From the cell containing the given text, extract its center point as [X, Y] coordinate. 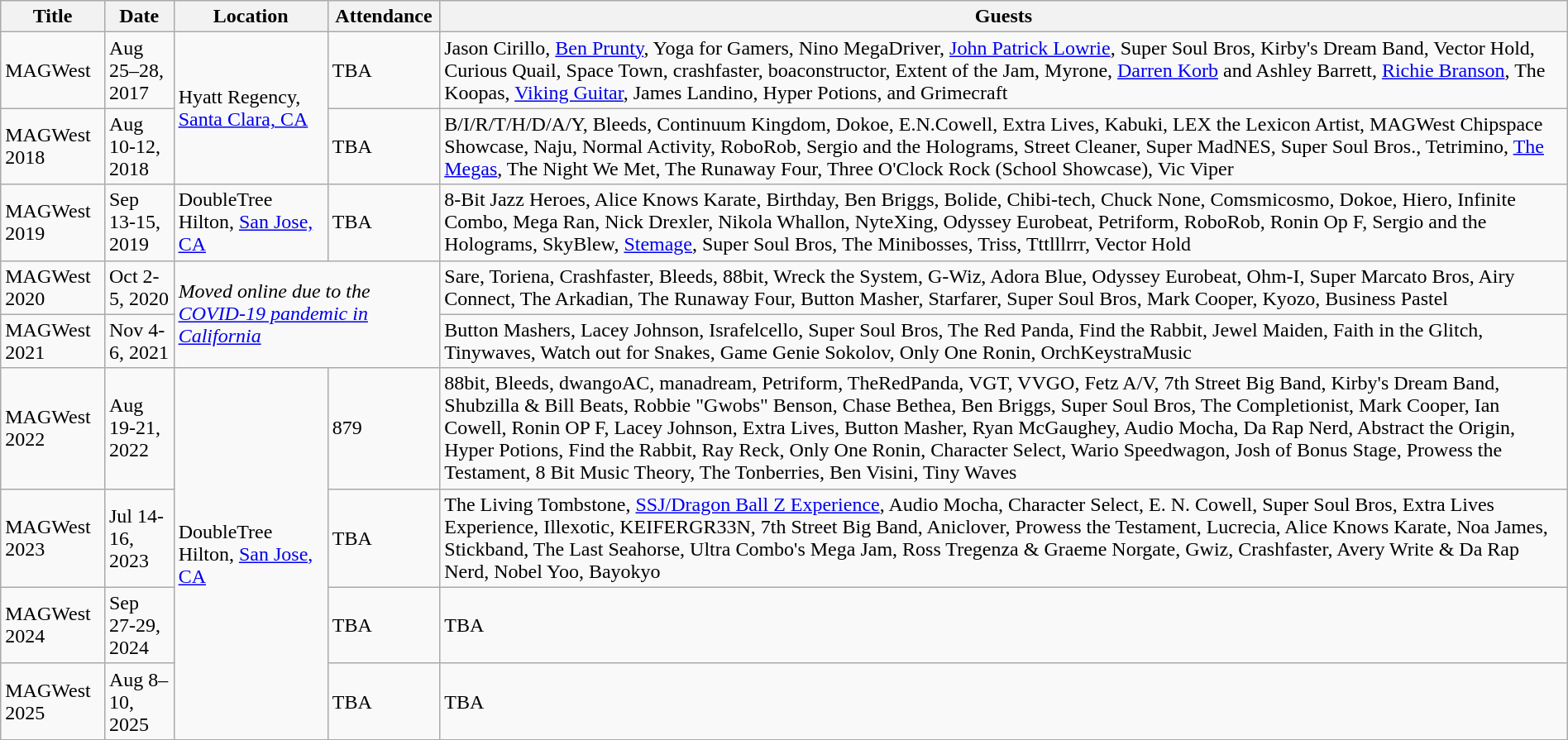
Guests [1004, 17]
Sep 27-29, 2024 [139, 625]
Sep 13-15, 2019 [139, 222]
Jul 14-16, 2023 [139, 537]
Nov 4-6, 2021 [139, 341]
Date [139, 17]
Aug 19-21, 2022 [139, 428]
Location [251, 17]
MAGWest [53, 70]
Aug 25–28, 2017 [139, 70]
MAGWest 2019 [53, 222]
879 [384, 428]
Aug 8–10, 2025 [139, 701]
Aug 10-12, 2018 [139, 146]
MAGWest 2022 [53, 428]
Title [53, 17]
Oct 2-5, 2020 [139, 288]
MAGWest 2023 [53, 537]
MAGWest 2025 [53, 701]
MAGWest 2024 [53, 625]
MAGWest 2020 [53, 288]
Moved online due to the COVID-19 pandemic in California [307, 314]
MAGWest 2018 [53, 146]
Hyatt Regency, Santa Clara, CA [251, 108]
MAGWest 2021 [53, 341]
Attendance [384, 17]
